Return the [x, y] coordinate for the center point of the cell that contains the specified text.  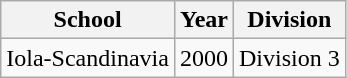
2000 [204, 58]
School [88, 20]
Division [289, 20]
Year [204, 20]
Iola-Scandinavia [88, 58]
Division 3 [289, 58]
